Capture the cell that displays the provided text and extract its (X, Y) central coordinate. 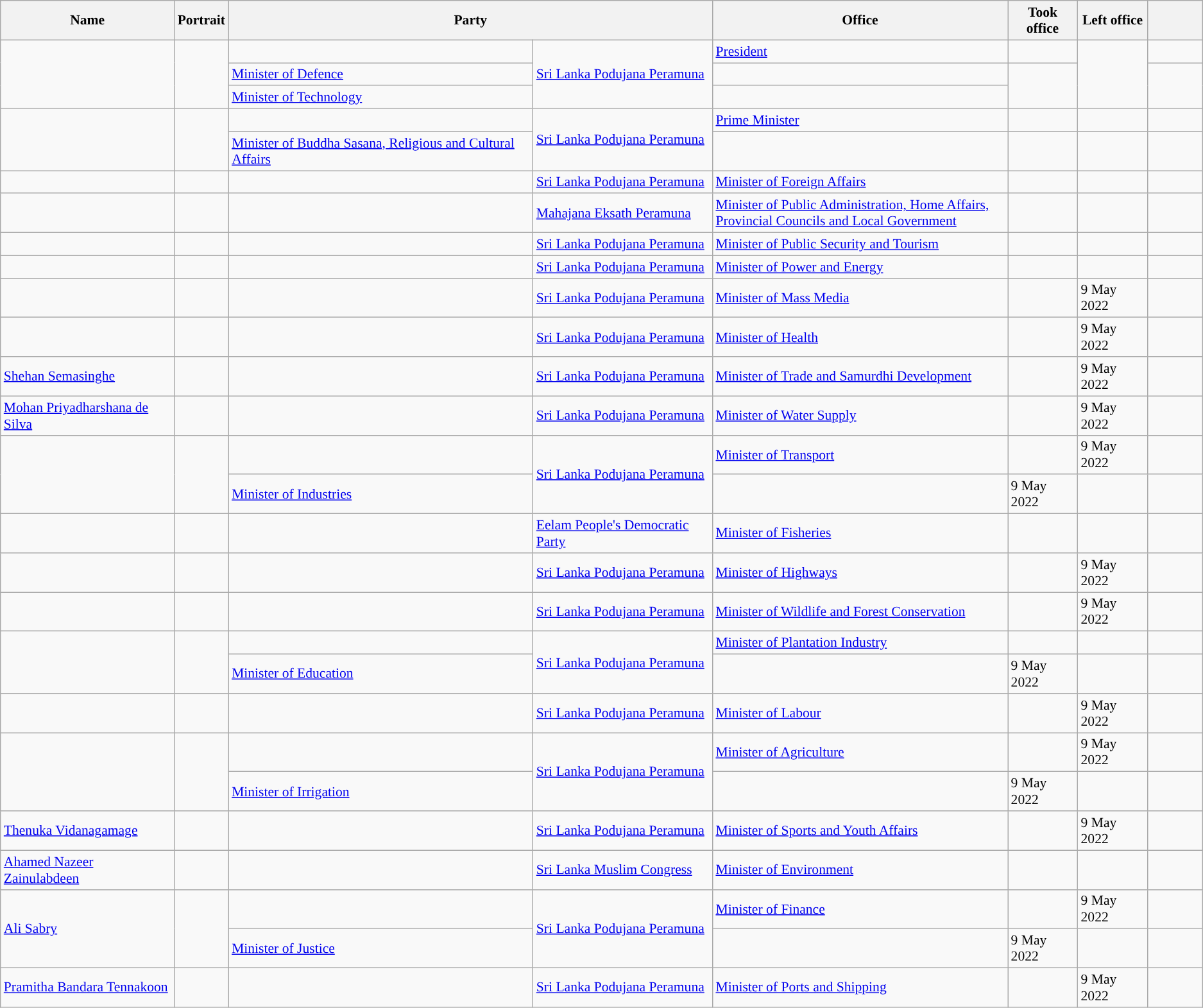
Portrait (201, 21)
Ahamed Nazeer Zainulabdeen (87, 870)
Minister of Sports and Youth Affairs (860, 830)
Minister of Finance (860, 909)
Minister of Ports and Shipping (860, 988)
Minister of Water Supply (860, 416)
Minister of Public Security and Tourism (860, 244)
Pramitha Bandara Tennakoon (87, 988)
Left office (1113, 21)
Ali Sabry (87, 928)
Minister of Transport (860, 454)
Minister of Environment (860, 870)
Mohan Priyadharshana de Silva (87, 416)
Shehan Semasinghe (87, 376)
Office (860, 21)
Prime Minister (860, 120)
Minister of Trade and Samurdhi Development (860, 376)
Minister of Defence (381, 74)
Minister of Fisheries (860, 534)
Minister of Wildlife and Forest Conservation (860, 612)
Minister of Justice (381, 948)
Minister of Highways (860, 572)
Minister of Health (860, 337)
President (860, 51)
Minister of Technology (381, 98)
Minister of Agriculture (860, 752)
Took office (1043, 21)
Minister of Irrigation (381, 792)
Minister of Plantation Industry (860, 643)
Thenuka Vidanagamage (87, 830)
Minister of Public Administration, Home Affairs, Provincial Councils and Local Government (860, 213)
Minister of Power and Energy (860, 267)
Party (470, 21)
Minister of Foreign Affairs (860, 182)
Minister of Industries (381, 494)
Eelam People's Democratic Party (623, 534)
Minister of Mass Media (860, 298)
Name (87, 21)
Mahajana Eksath Peramuna (623, 213)
Minister of Buddha Sasana, Religious and Cultural Affairs (381, 151)
Sri Lanka Muslim Congress (623, 870)
Minister of Labour (860, 713)
Minister of Education (381, 674)
